Find where the given text appears and provide that cell's center as (x, y) coordinate. 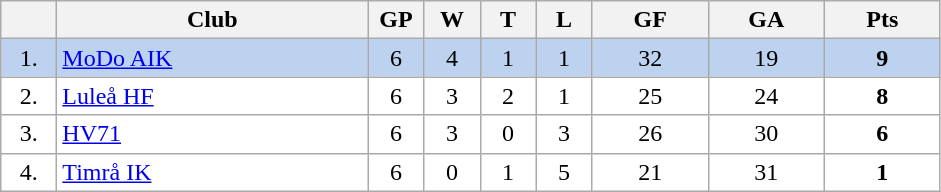
25 (650, 96)
2. (29, 96)
1. (29, 58)
21 (650, 172)
31 (766, 172)
3. (29, 134)
24 (766, 96)
26 (650, 134)
2 (508, 96)
9 (882, 58)
8 (882, 96)
32 (650, 58)
30 (766, 134)
5 (564, 172)
HV71 (212, 134)
19 (766, 58)
GP (396, 20)
MoDo AIK (212, 58)
Club (212, 20)
L (564, 20)
Timrå IK (212, 172)
4. (29, 172)
T (508, 20)
GF (650, 20)
Luleå HF (212, 96)
GA (766, 20)
4 (452, 58)
W (452, 20)
Pts (882, 20)
